Identify which cell holds the provided text, then report its (x, y) central coordinate. 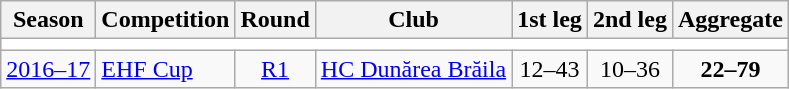
2nd leg (630, 20)
1st leg (550, 20)
12–43 (550, 69)
Round (275, 20)
Club (413, 20)
2016–17 (48, 69)
22–79 (730, 69)
10–36 (630, 69)
R1 (275, 69)
Competition (166, 20)
HC Dunărea Brăila (413, 69)
Season (48, 20)
Aggregate (730, 20)
EHF Cup (166, 69)
